Find where the given text appears and provide that cell's center as (X, Y) coordinate. 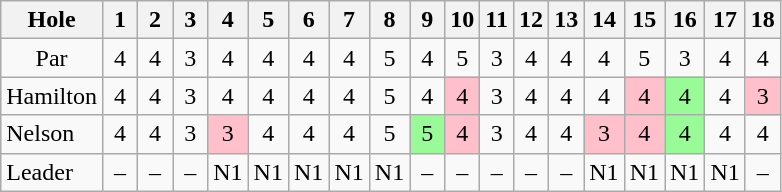
14 (604, 20)
6 (308, 20)
Hamilton (52, 96)
Par (52, 58)
8 (389, 20)
Leader (52, 172)
17 (725, 20)
1 (120, 20)
Nelson (52, 134)
9 (428, 20)
7 (349, 20)
11 (497, 20)
16 (684, 20)
13 (566, 20)
2 (156, 20)
18 (762, 20)
Hole (52, 20)
15 (644, 20)
12 (532, 20)
10 (462, 20)
